For the text-containing cell, return its midpoint in (X, Y) coordinate format. 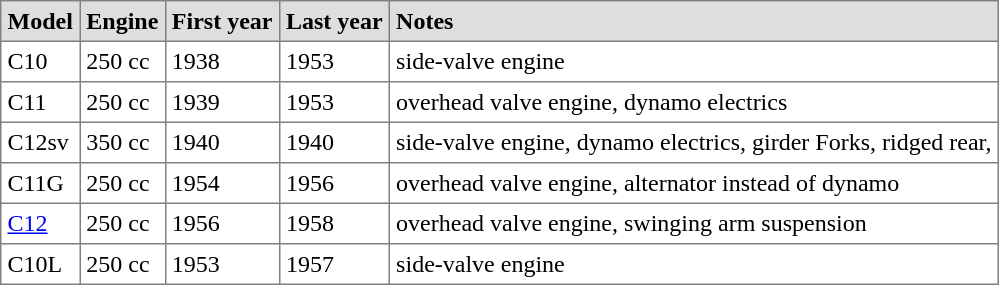
overhead valve engine, dynamo electrics (694, 102)
Model (40, 21)
1954 (222, 183)
side-valve engine, dynamo electrics, girder Forks, ridged rear, (694, 142)
350 cc (123, 142)
C12 (40, 223)
1958 (334, 223)
1957 (334, 264)
1939 (222, 102)
C10L (40, 264)
overhead valve engine, swinging arm suspension (694, 223)
C11 (40, 102)
Last year (334, 21)
C10 (40, 61)
Notes (694, 21)
overhead valve engine, alternator instead of dynamo (694, 183)
Engine (123, 21)
C11G (40, 183)
1938 (222, 61)
First year (222, 21)
C12sv (40, 142)
